Return the [X, Y] coordinate for the center point of the cell that contains the specified text.  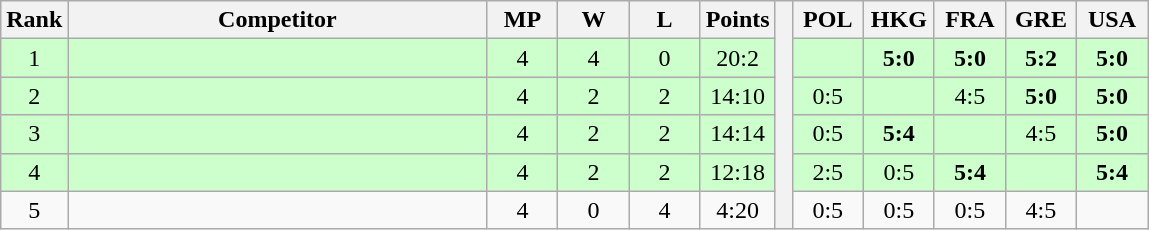
12:18 [738, 172]
Points [738, 20]
USA [1112, 20]
W [594, 20]
3 [34, 134]
5:2 [1040, 58]
L [664, 20]
5 [34, 210]
14:14 [738, 134]
20:2 [738, 58]
HKG [898, 20]
MP [522, 20]
14:10 [738, 96]
GRE [1040, 20]
1 [34, 58]
Rank [34, 20]
POL [828, 20]
Competitor [278, 20]
2:5 [828, 172]
FRA [970, 20]
4:20 [738, 210]
